Scan for the cell matching the given text and deliver its (X, Y) coordinate at center. 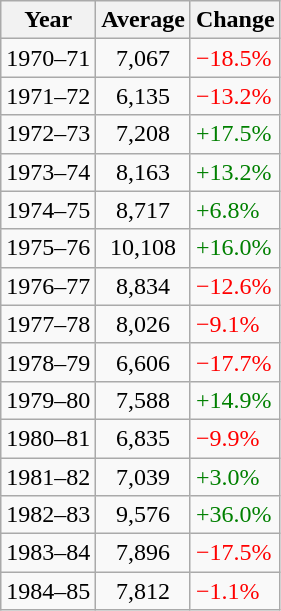
+14.9% (235, 400)
1975–76 (48, 248)
1980–81 (48, 438)
Average (144, 20)
6,835 (144, 438)
−13.2% (235, 96)
1978–79 (48, 362)
8,163 (144, 172)
7,812 (144, 591)
7,039 (144, 477)
−18.5% (235, 58)
1982–83 (48, 515)
1977–78 (48, 324)
7,208 (144, 134)
1983–84 (48, 553)
8,026 (144, 324)
−9.9% (235, 438)
6,135 (144, 96)
−12.6% (235, 286)
1973–74 (48, 172)
−1.1% (235, 591)
+17.5% (235, 134)
10,108 (144, 248)
+36.0% (235, 515)
+13.2% (235, 172)
+16.0% (235, 248)
6,606 (144, 362)
1981–82 (48, 477)
−17.5% (235, 553)
1972–73 (48, 134)
−9.1% (235, 324)
−17.7% (235, 362)
1971–72 (48, 96)
+3.0% (235, 477)
1976–77 (48, 286)
Change (235, 20)
+6.8% (235, 210)
7,067 (144, 58)
1984–85 (48, 591)
1970–71 (48, 58)
7,588 (144, 400)
8,834 (144, 286)
9,576 (144, 515)
1974–75 (48, 210)
Year (48, 20)
1979–80 (48, 400)
8,717 (144, 210)
7,896 (144, 553)
